Output the (x, y) coordinate of the center of the cell containing the given text.  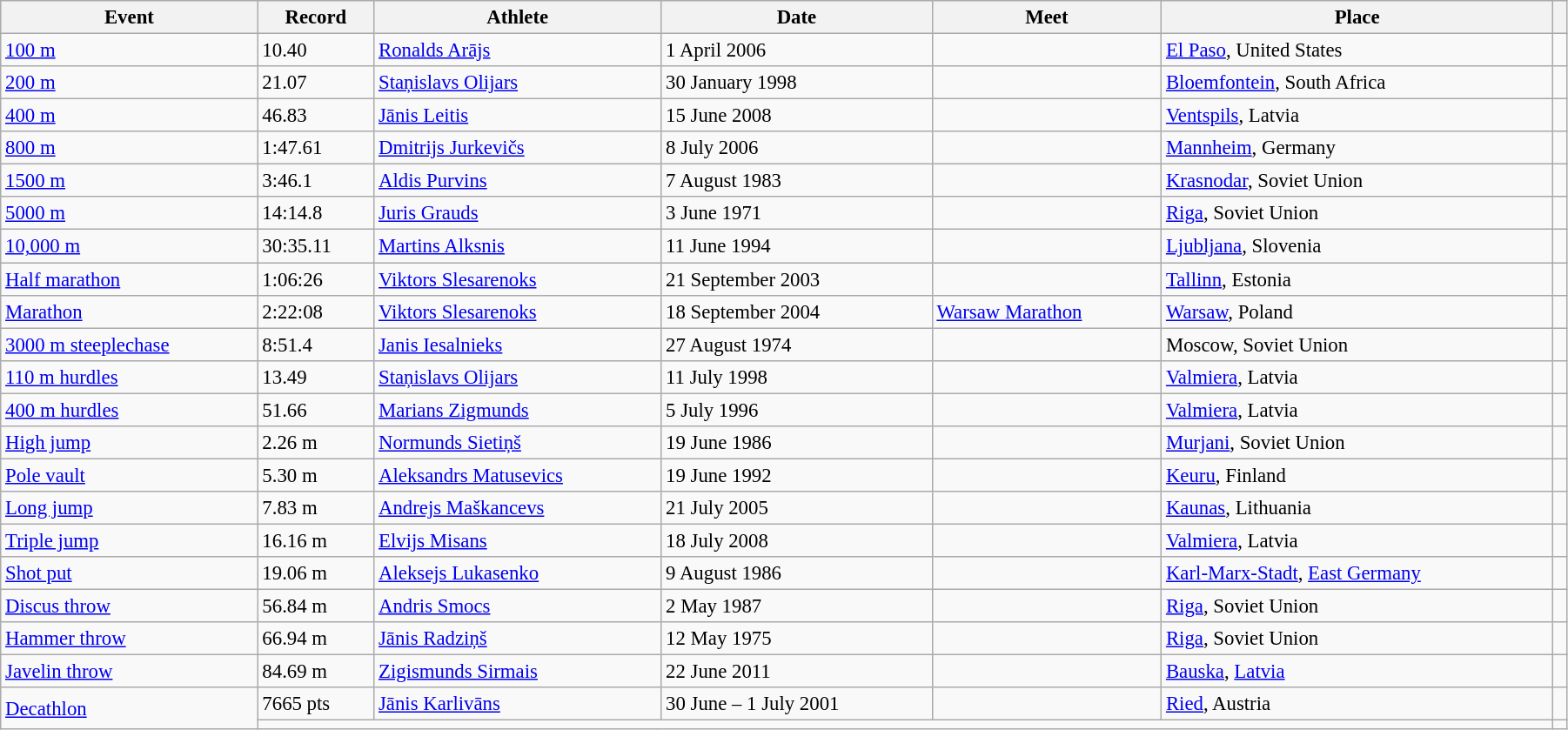
15 June 2008 (797, 116)
22 June 2011 (797, 672)
8 July 2006 (797, 148)
Decathlon (129, 708)
Ried, Austria (1357, 704)
Shot put (129, 573)
7 August 1983 (797, 181)
30 January 1998 (797, 83)
Aleksandrs Matusevics (518, 475)
Janis Iesalnieks (518, 345)
5 July 1996 (797, 410)
21 September 2003 (797, 279)
11 July 1998 (797, 377)
56.84 m (316, 606)
Pole vault (129, 475)
3 June 1971 (797, 213)
Javelin throw (129, 672)
10,000 m (129, 246)
110 m hurdles (129, 377)
1500 m (129, 181)
Kaunas, Lithuania (1357, 508)
Andrejs Maškancevs (518, 508)
3:46.1 (316, 181)
Date (797, 17)
Jānis Leitis (518, 116)
66.94 m (316, 639)
Juris Grauds (518, 213)
2:22:08 (316, 311)
12 May 1975 (797, 639)
Athlete (518, 17)
2 May 1987 (797, 606)
Zigismunds Sirmais (518, 672)
18 July 2008 (797, 540)
46.83 (316, 116)
Place (1357, 17)
800 m (129, 148)
Mannheim, Germany (1357, 148)
Moscow, Soviet Union (1357, 345)
21.07 (316, 83)
Keuru, Finland (1357, 475)
2.26 m (316, 443)
11 June 1994 (797, 246)
Karl-Marx-Stadt, East Germany (1357, 573)
Jānis Radziņš (518, 639)
Ventspils, Latvia (1357, 116)
100 m (129, 50)
Half marathon (129, 279)
8:51.4 (316, 345)
3000 m steeplechase (129, 345)
10.40 (316, 50)
51.66 (316, 410)
7.83 m (316, 508)
Dmitrijs Jurkevičs (518, 148)
19 June 1992 (797, 475)
Event (129, 17)
Martins Alksnis (518, 246)
Bloemfontein, South Africa (1357, 83)
Elvijs Misans (518, 540)
1:47.61 (316, 148)
Warsaw Marathon (1047, 311)
9 August 1986 (797, 573)
1:06:26 (316, 279)
13.49 (316, 377)
19.06 m (316, 573)
Hammer throw (129, 639)
30:35.11 (316, 246)
400 m (129, 116)
5.30 m (316, 475)
19 June 1986 (797, 443)
Meet (1047, 17)
18 September 2004 (797, 311)
Discus throw (129, 606)
Aleksejs Lukasenko (518, 573)
High jump (129, 443)
Marians Zigmunds (518, 410)
Krasnodar, Soviet Union (1357, 181)
Triple jump (129, 540)
84.69 m (316, 672)
27 August 1974 (797, 345)
Jānis Karlivāns (518, 704)
Warsaw, Poland (1357, 311)
Ronalds Arājs (518, 50)
Record (316, 17)
Bauska, Latvia (1357, 672)
Murjani, Soviet Union (1357, 443)
Tallinn, Estonia (1357, 279)
El Paso, United States (1357, 50)
200 m (129, 83)
1 April 2006 (797, 50)
Aldis Purvins (518, 181)
Ljubljana, Slovenia (1357, 246)
Marathon (129, 311)
Normunds Sietiņš (518, 443)
Andris Smocs (518, 606)
Long jump (129, 508)
21 July 2005 (797, 508)
16.16 m (316, 540)
400 m hurdles (129, 410)
7665 pts (316, 704)
5000 m (129, 213)
14:14.8 (316, 213)
30 June – 1 July 2001 (797, 704)
